Output the [x, y] coordinate of the center of the cell containing the given text.  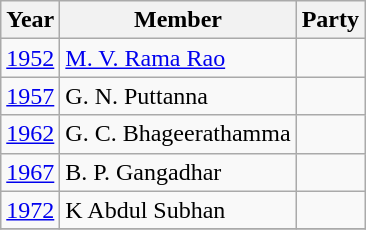
1967 [30, 172]
Party [330, 20]
K Abdul Subhan [178, 210]
1972 [30, 210]
1957 [30, 96]
1962 [30, 134]
G. C. Bhageerathamma [178, 134]
M. V. Rama Rao [178, 58]
1952 [30, 58]
B. P. Gangadhar [178, 172]
Year [30, 20]
Member [178, 20]
G. N. Puttanna [178, 96]
